Return the [X, Y] coordinate for the center point of the cell that contains the specified text.  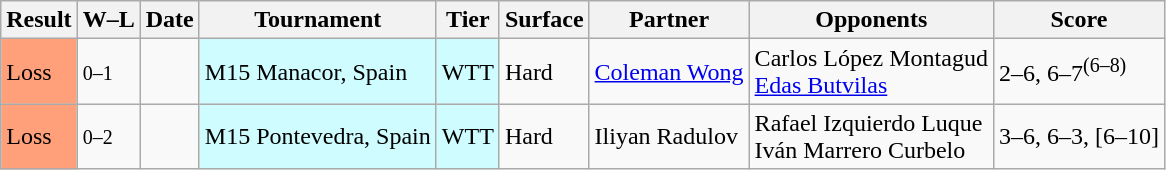
Result [39, 20]
3–6, 6–3, [6–10] [1078, 136]
0–1 [108, 72]
Tournament [318, 20]
Coleman Wong [669, 72]
Tier [468, 20]
Surface [544, 20]
Iliyan Radulov [669, 136]
Carlos López Montagud Edas Butvilas [871, 72]
2–6, 6–7(6–8) [1078, 72]
M15 Manacor, Spain [318, 72]
0–2 [108, 136]
Partner [669, 20]
Rafael Izquierdo Luque Iván Marrero Curbelo [871, 136]
W–L [108, 20]
Opponents [871, 20]
Score [1078, 20]
M15 Pontevedra, Spain [318, 136]
Date [170, 20]
